Pinpoint the cell where the given text exists, returning its (X, Y) midpoint coordinate. 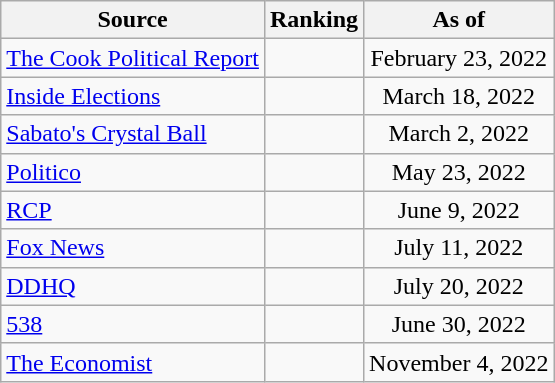
February 23, 2022 (459, 58)
Sabato's Crystal Ball (133, 134)
RCP (133, 210)
Politico (133, 172)
The Cook Political Report (133, 58)
The Economist (133, 362)
Fox News (133, 248)
DDHQ (133, 286)
As of (459, 20)
June 9, 2022 (459, 210)
May 23, 2022 (459, 172)
March 18, 2022 (459, 96)
Source (133, 20)
March 2, 2022 (459, 134)
Inside Elections (133, 96)
Ranking (314, 20)
July 11, 2022 (459, 248)
June 30, 2022 (459, 324)
November 4, 2022 (459, 362)
July 20, 2022 (459, 286)
538 (133, 324)
